Return (X, Y) of the center of cell containing provided text 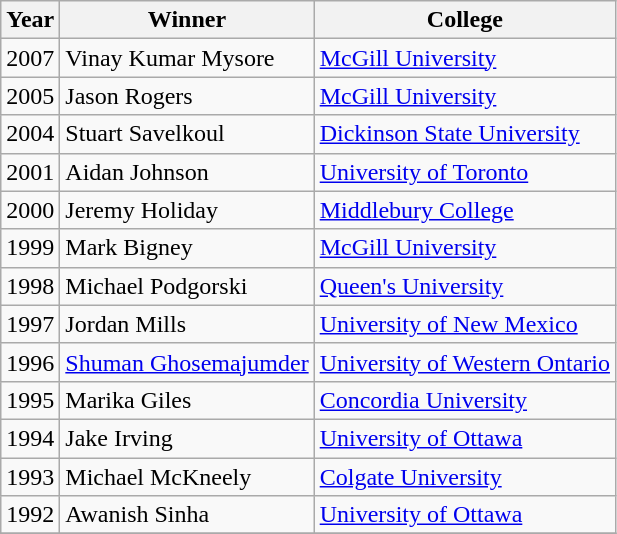
1996 (30, 362)
University of Western Ontario (464, 362)
1993 (30, 477)
Aidan Johnson (187, 172)
Michael McKneely (187, 477)
Concordia University (464, 400)
Mark Bigney (187, 248)
1999 (30, 248)
Jordan Mills (187, 324)
2000 (30, 210)
Colgate University (464, 477)
Jeremy Holiday (187, 210)
Jason Rogers (187, 96)
University of New Mexico (464, 324)
Michael Podgorski (187, 286)
2004 (30, 134)
2005 (30, 96)
Shuman Ghosemajumder (187, 362)
Middlebury College (464, 210)
1998 (30, 286)
Marika Giles (187, 400)
Stuart Savelkoul (187, 134)
1994 (30, 438)
1995 (30, 400)
2007 (30, 58)
Winner (187, 20)
University of Toronto (464, 172)
2001 (30, 172)
College (464, 20)
Year (30, 20)
Vinay Kumar Mysore (187, 58)
1992 (30, 515)
Jake Irving (187, 438)
Dickinson State University (464, 134)
1997 (30, 324)
Awanish Sinha (187, 515)
Queen's University (464, 286)
